Scan for the cell matching the given text and deliver its (X, Y) coordinate at center. 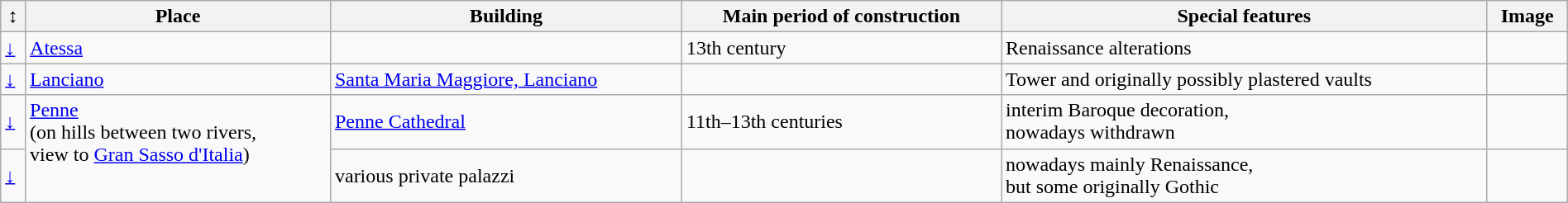
Building (506, 17)
Place (179, 17)
Atessa (179, 48)
various private palazzi (506, 175)
Penne Cathedral (506, 122)
Image (1527, 17)
interim Baroque decoration,nowadays withdrawn (1245, 122)
Renaissance alterations (1245, 48)
Penne(on hills between two rivers,view to Gran Sasso d'Italia) (179, 149)
Lanciano (179, 79)
Tower and originally possibly plastered vaults (1245, 79)
Santa Maria Maggiore, Lanciano (506, 79)
Special features (1245, 17)
↕ (13, 17)
nowadays mainly Renaissance,but some originally Gothic (1245, 175)
13th century (841, 48)
Main period of construction (841, 17)
11th–13th centuries (841, 122)
